Detect which cell encompasses the target text, then output its (X, Y) center coordinate. 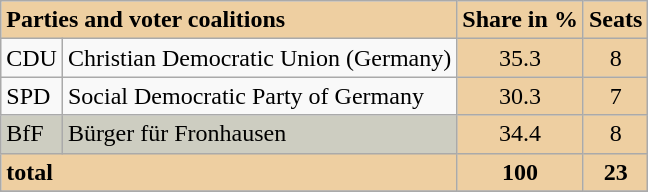
30.3 (520, 96)
Parties and voter coalitions (229, 20)
Seats (615, 20)
total (229, 172)
Social Democratic Party of Germany (259, 96)
Bürger für Fronhausen (259, 134)
23 (615, 172)
35.3 (520, 58)
Christian Democratic Union (Germany) (259, 58)
BfF (32, 134)
7 (615, 96)
CDU (32, 58)
34.4 (520, 134)
SPD (32, 96)
Share in % (520, 20)
100 (520, 172)
